Return [X, Y] of the center of cell containing provided text 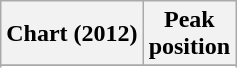
Peakposition [189, 34]
Chart (2012) [72, 34]
